Find where the given text appears and provide that cell's center as (x, y) coordinate. 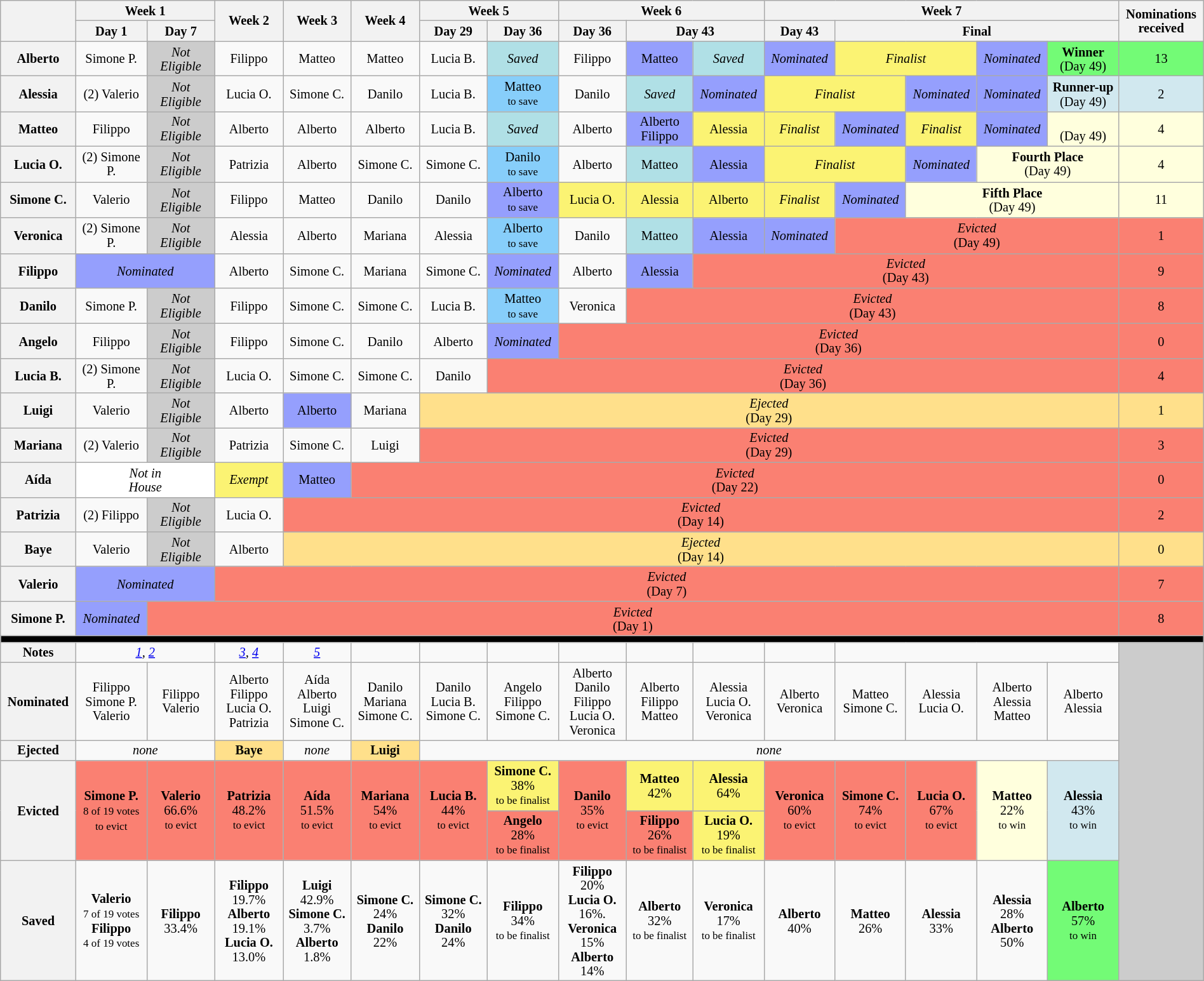
9 (1161, 270)
Week 3 (318, 20)
AlbertoFilippoLucia O.Patrizia (249, 701)
Nominationsreceived (1161, 20)
Angelo (38, 340)
7 (1161, 584)
Veronica60%to evict (799, 810)
Veronica17%to be finalist (728, 921)
Valerio7 of 19 votesFilippo4 of 19 votes (111, 921)
AlessiaLucia O. (941, 701)
Alessia 43%to win (1083, 810)
Simone C.24%Danilo22% (385, 921)
Simone C.74%to evict (871, 810)
Fifth Place(Day 49) (1012, 199)
AlbertoFilippoMatteo (659, 701)
(2) Filippo (111, 514)
(Day 49) (1083, 128)
Aída51.5%to evict (318, 810)
Daniloto save (523, 164)
Evicted(Day 1) (632, 618)
Aída (38, 480)
Valerio66.6%to evict (180, 810)
5 (318, 652)
Day 7 (180, 30)
Simone C.32%Danilo24% (453, 921)
Winner(Day 49) (1083, 58)
Simone C.38%to be finalist (523, 785)
Lucia O.67%to evict (941, 810)
Day 1 (111, 30)
Alessia28%Alberto50% (1012, 921)
Week 2 (249, 20)
FilippoSimone P.Valerio (111, 701)
Day 29 (453, 30)
Angelo28%to be finalist (523, 836)
Evicted(Day 7) (667, 584)
3 (1161, 444)
Alberto40% (799, 921)
Matteo26% (871, 921)
Alessia64% (728, 785)
Mariana54%to evict (385, 810)
DaniloLucia B.Simone C. (453, 701)
Filippo26%to be finalist (659, 836)
Week 7 (941, 10)
11 (1161, 199)
DaniloMarianaSimone C. (385, 701)
Week 1 (145, 10)
Evicted(Day 29) (769, 444)
Filippo33.4% (180, 921)
Ejected (38, 750)
Patrizia48.2%to evict (249, 810)
Ejected(Day 14) (701, 549)
Matteo42% (659, 785)
Evicted(Day 22) (735, 480)
Week 4 (385, 20)
Lucia O.19%to be finalist (728, 836)
AlbertoVeronica (799, 701)
Filippo20%Lucia O.16%.Veronica15%Alberto14% (592, 921)
Alessia33% (941, 921)
Week 5 (489, 10)
Final (977, 30)
13 (1161, 58)
AídaAlbertoLuigiSimone C. (318, 701)
Alberto57%to win (1083, 921)
FilippoValerio (180, 701)
Not inHouse (145, 480)
Matteo22%to win (1012, 810)
1, 2 (145, 652)
Evicted (38, 810)
AlessiaLucia O.Veronica (728, 701)
AngeloFilippoSimone C. (523, 701)
Luigi42.9%Simone C.3.7%Alberto1.8% (318, 921)
AlbertoFilippo (659, 128)
Evicted(Day 14) (701, 514)
Fourth Place(Day 49) (1048, 164)
Ejected(Day 29) (769, 410)
Filippo34%to be finalist (523, 921)
Danilo35%to evict (592, 810)
Simone P.8 of 19 votesto evict (111, 810)
MatteoSimone C. (871, 701)
Runner-up(Day 49) (1083, 93)
Notes (38, 652)
3, 4 (249, 652)
Lucia B.44%to evict (453, 810)
AlbertoDaniloFilippoLucia O.Veronica (592, 701)
Week 6 (661, 10)
AlbertoAlessia (1083, 701)
Exempt (249, 480)
Evicted(Day 49) (977, 235)
Filippo19.7%Alberto19.1%Lucia O.13.0% (249, 921)
AlbertoAlessiaMatteo (1012, 701)
Alberto32%to be finalist (659, 921)
